Find where the given text appears and provide that cell's center as [X, Y] coordinate. 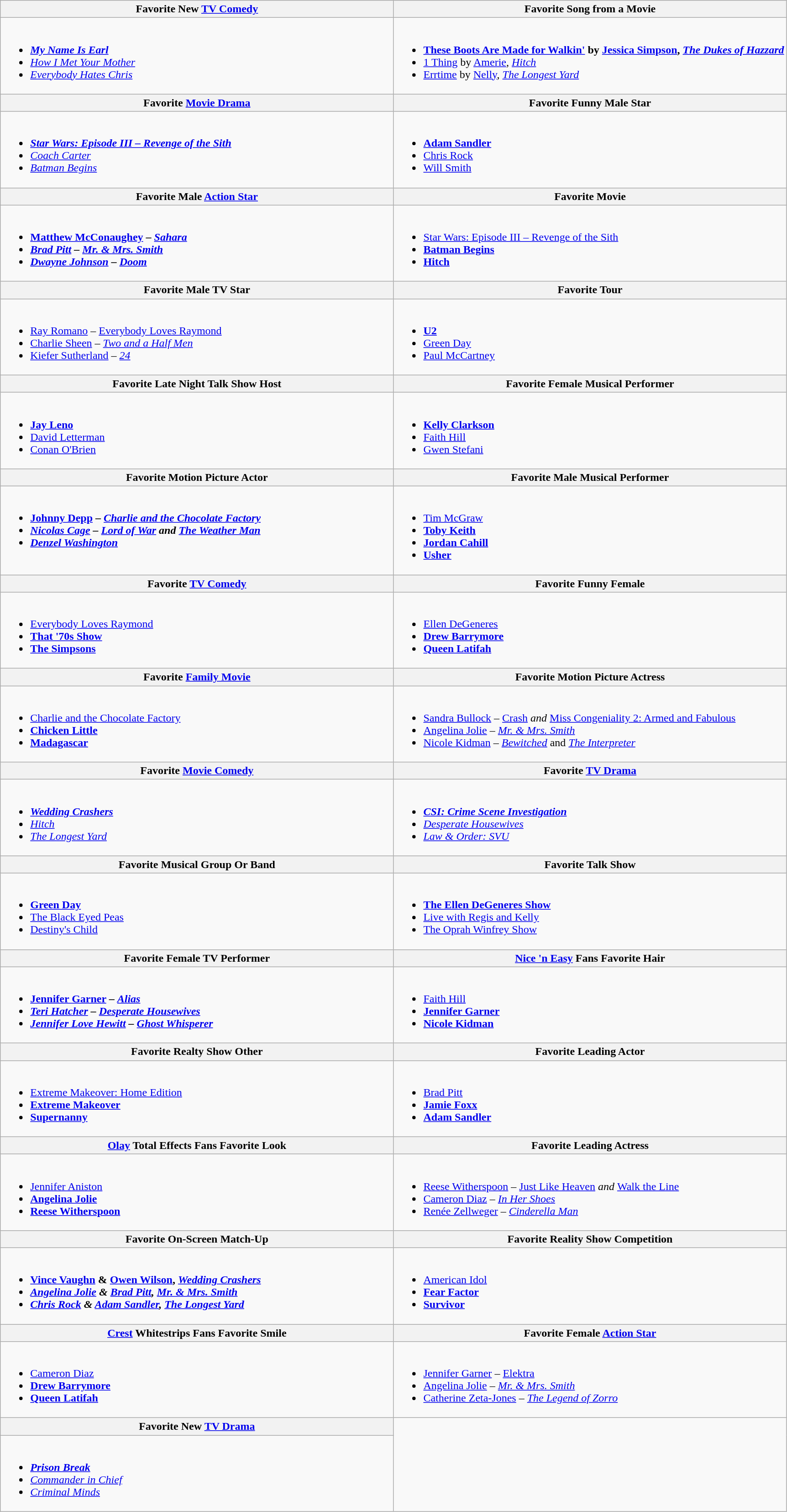
Favorite Musical Group Or Band [197, 864]
Adam SandlerChris RockWill Smith [590, 150]
Star Wars: Episode III – Revenge of the SithBatman BeginsHitch [590, 243]
Nice 'n Easy Fans Favorite Hair [590, 958]
American IdolFear FactorSurvivor [590, 1286]
Tim McGrawToby KeithJordan CahillUsher [590, 530]
Wedding CrashersHitchThe Longest Yard [197, 817]
Favorite Funny Female [590, 583]
Favorite Movie [590, 196]
Olay Total Effects Fans Favorite Look [197, 1145]
Jennifer Garner – AliasTeri Hatcher – Desperate HousewivesJennifer Love Hewitt – Ghost Whisperer [197, 1005]
U2Green DayPaul McCartney [590, 337]
Everybody Loves RaymondThat '70s ShowThe Simpsons [197, 630]
Favorite Reality Show Competition [590, 1239]
Ray Romano – Everybody Loves RaymondCharlie Sheen – Two and a Half MenKiefer Sutherland – 24 [197, 337]
Favorite Tour [590, 290]
Matthew McConaughey – SaharaBrad Pitt – Mr. & Mrs. SmithDwayne Johnson – Doom [197, 243]
Favorite Leading Actress [590, 1145]
Favorite Female TV Performer [197, 958]
My Name Is EarlHow I Met Your MotherEverybody Hates Chris [197, 56]
Favorite New TV Drama [197, 1427]
Favorite Motion Picture Actor [197, 477]
Favorite TV Drama [590, 771]
Favorite Motion Picture Actress [590, 677]
Sandra Bullock – Crash and Miss Congeniality 2: Armed and FabulousAngelina Jolie – Mr. & Mrs. SmithNicole Kidman – Bewitched and The Interpreter [590, 724]
Favorite On-Screen Match-Up [197, 1239]
Ellen DeGeneresDrew BarrymoreQueen Latifah [590, 630]
Favorite Leading Actor [590, 1052]
Faith HillJennifer GarnerNicole Kidman [590, 1005]
These Boots Are Made for Walkin' by Jessica Simpson, The Dukes of Hazzard 1 Thing by Amerie, HitchErrtime by Nelly, The Longest Yard [590, 56]
Favorite Song from a Movie [590, 9]
Extreme Makeover: Home EditionExtreme MakeoverSupernanny [197, 1099]
Favorite Realty Show Other [197, 1052]
Favorite Female Action Star [590, 1333]
Favorite TV Comedy [197, 583]
CSI: Crime Scene InvestigationDesperate HousewivesLaw & Order: SVU [590, 817]
Brad PittJamie FoxxAdam Sandler [590, 1099]
Jennifer Garner – ElektraAngelina Jolie – Mr. & Mrs. SmithCatherine Zeta-Jones – The Legend of Zorro [590, 1380]
Favorite Male TV Star [197, 290]
Reese Witherspoon – Just Like Heaven and Walk the LineCameron Diaz – In Her ShoesRenée Zellweger – Cinderella Man [590, 1192]
Kelly ClarksonFaith HillGwen Stefani [590, 430]
Favorite New TV Comedy [197, 9]
Favorite Late Night Talk Show Host [197, 384]
Favorite Funny Male Star [590, 103]
The Ellen DeGeneres ShowLive with Regis and KellyThe Oprah Winfrey Show [590, 911]
Prison BreakCommander in ChiefCriminal Minds [197, 1473]
Cameron DiazDrew BarrymoreQueen Latifah [197, 1380]
Favorite Talk Show [590, 864]
Jay LenoDavid LettermanConan O'Brien [197, 430]
Charlie and the Chocolate FactoryChicken LittleMadagascar [197, 724]
Favorite Movie Drama [197, 103]
Vince Vaughn & Owen Wilson, Wedding CrashersAngelina Jolie & Brad Pitt, Mr. & Mrs. SmithChris Rock & Adam Sandler, The Longest Yard [197, 1286]
Favorite Male Action Star [197, 196]
Favorite Family Movie [197, 677]
Green DayThe Black Eyed PeasDestiny's Child [197, 911]
Favorite Male Musical Performer [590, 477]
Johnny Depp – Charlie and the Chocolate FactoryNicolas Cage – Lord of War and The Weather ManDenzel Washington [197, 530]
Favorite Movie Comedy [197, 771]
Crest Whitestrips Fans Favorite Smile [197, 1333]
Favorite Female Musical Performer [590, 384]
Star Wars: Episode III – Revenge of the SithCoach CarterBatman Begins [197, 150]
Jennifer AnistonAngelina JolieReese Witherspoon [197, 1192]
